Identify which cell holds the provided text, then report its (X, Y) central coordinate. 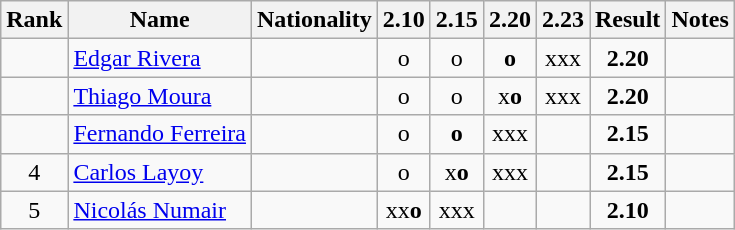
Notes (700, 20)
xxo (404, 210)
Edgar Rivera (160, 58)
Result (628, 20)
Fernando Ferreira (160, 134)
5 (34, 210)
Nationality (315, 20)
Rank (34, 20)
Nicolás Numair (160, 210)
Name (160, 20)
Thiago Moura (160, 96)
2.23 (562, 20)
Carlos Layoy (160, 172)
4 (34, 172)
